Find where the given text appears and provide that cell's center as (x, y) coordinate. 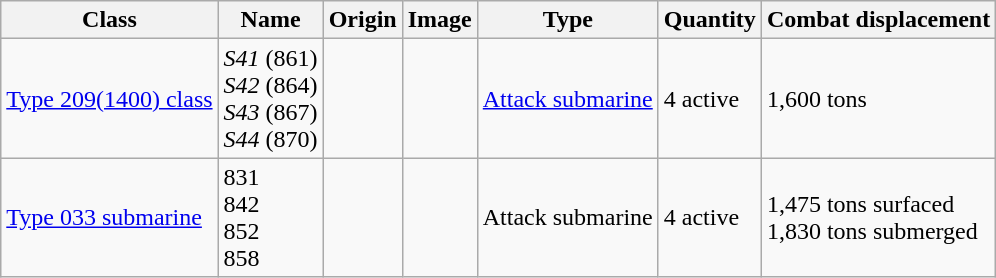
Combat displacement (878, 20)
Image (440, 20)
1,600 tons (878, 98)
1,475 tons surfaced1,830 tons submerged (878, 218)
Name (270, 20)
831842852858 (270, 218)
S41 (861)S42 (864)S43 (867)S44 (870) (270, 98)
Type 033 submarine (110, 218)
Class (110, 20)
Origin (362, 20)
Type (568, 20)
Quantity (710, 20)
Type 209(1400) class (110, 98)
